Pinpoint the cell where the given text exists, returning its (x, y) midpoint coordinate. 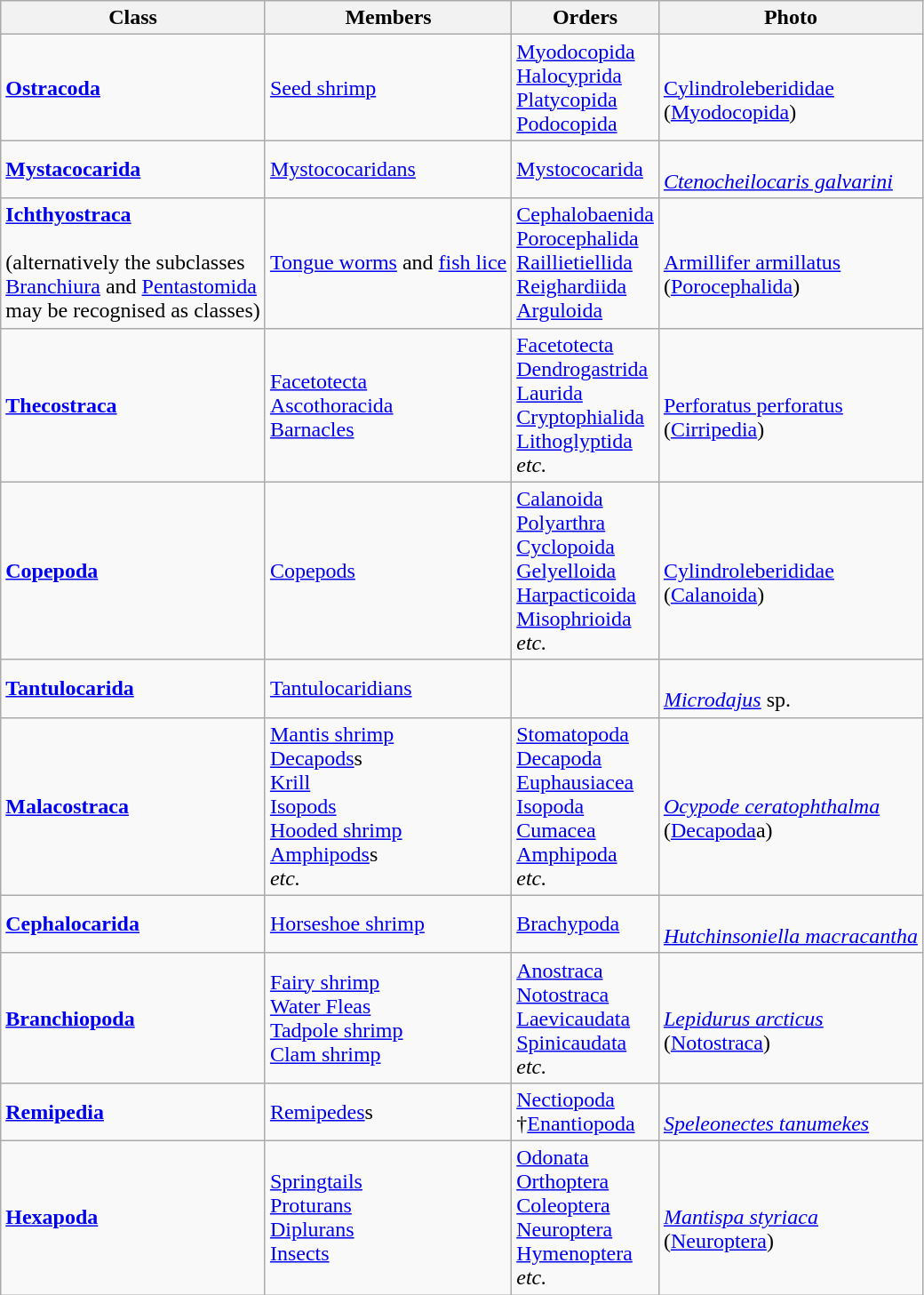
Malacostraca (133, 806)
Tantulocarida (133, 688)
CephalobaenidaPorocephalidaRaillietiellidaReighardiidaArguloida (585, 263)
Cylindroleberididae (Myodocopida) (791, 87)
Mystococarida (585, 169)
Thecostraca (133, 405)
SpringtailsProturansDipluransInsects (387, 1218)
Horseshoe shrimp (387, 924)
Copepoda (133, 571)
FacetotectaDendrogastridaLauridaCryptophialidaLithoglyptidaetc. (585, 405)
Lepidurus arcticus (Notostraca) (791, 1018)
Seed shrimp (387, 87)
Ichthyostraca (alternatively the subclasses Branchiura and Pentastomida may be recognised as classes) (133, 263)
Orders (585, 18)
StomatopodaDecapodaEuphausiaceaIsopodaCumaceaAmphipodaetc. (585, 806)
Ocypode ceratophthalma (Decapodaa) (791, 806)
Tongue worms and fish lice (387, 263)
Hutchinsoniella macracantha (791, 924)
Mystococaridans (387, 169)
FacetotectaAscothoracidaBarnacles (387, 405)
CalanoidaPolyarthraCyclopoidaGelyelloidaHarpacticoidaMisophrioidaetc. (585, 571)
Speleonectes tanumekes (791, 1111)
Mantis shrimpDecapodssKrillIsopodsHooded shrimpAmphipodssetc. (387, 806)
AnostracaNotostracaLaevicaudataSpinicaudataetc. (585, 1018)
Photo (791, 18)
Nectiopoda†Enantiopoda (585, 1111)
MyodocopidaHalocypridaPlatycopidaPodocopida (585, 87)
Fairy shrimpWater FleasTadpole shrimpClam shrimp (387, 1018)
Armillifer armillatus (Porocephalida) (791, 263)
Class (133, 18)
Ostracoda (133, 87)
Cylindroleberididae (Calanoida) (791, 571)
Perforatus perforatus (Cirripedia) (791, 405)
Remipedia (133, 1111)
Members (387, 18)
Branchiopoda (133, 1018)
Copepods (387, 571)
Hexapoda (133, 1218)
Ctenocheilocaris galvarini (791, 169)
OdonataOrthopteraColeopteraNeuropteraHymenopteraetc. (585, 1218)
Remipedess (387, 1111)
Cephalocarida (133, 924)
Tantulocaridians (387, 688)
Microdajus sp. (791, 688)
Mystacocarida (133, 169)
Brachypoda (585, 924)
Mantispa styriaca (Neuroptera) (791, 1218)
